Identify which cell holds the provided text, then report its (X, Y) central coordinate. 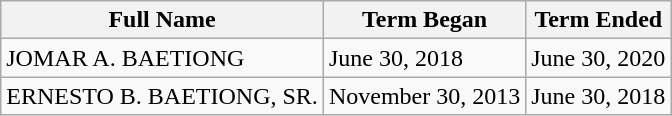
November 30, 2013 (424, 96)
Term Ended (598, 20)
June 30, 2020 (598, 58)
ERNESTO B. BAETIONG, SR. (162, 96)
Full Name (162, 20)
Term Began (424, 20)
JOMAR A. BAETIONG (162, 58)
